Extract the (X, Y) coordinate from the center of the cell holding the provided text.  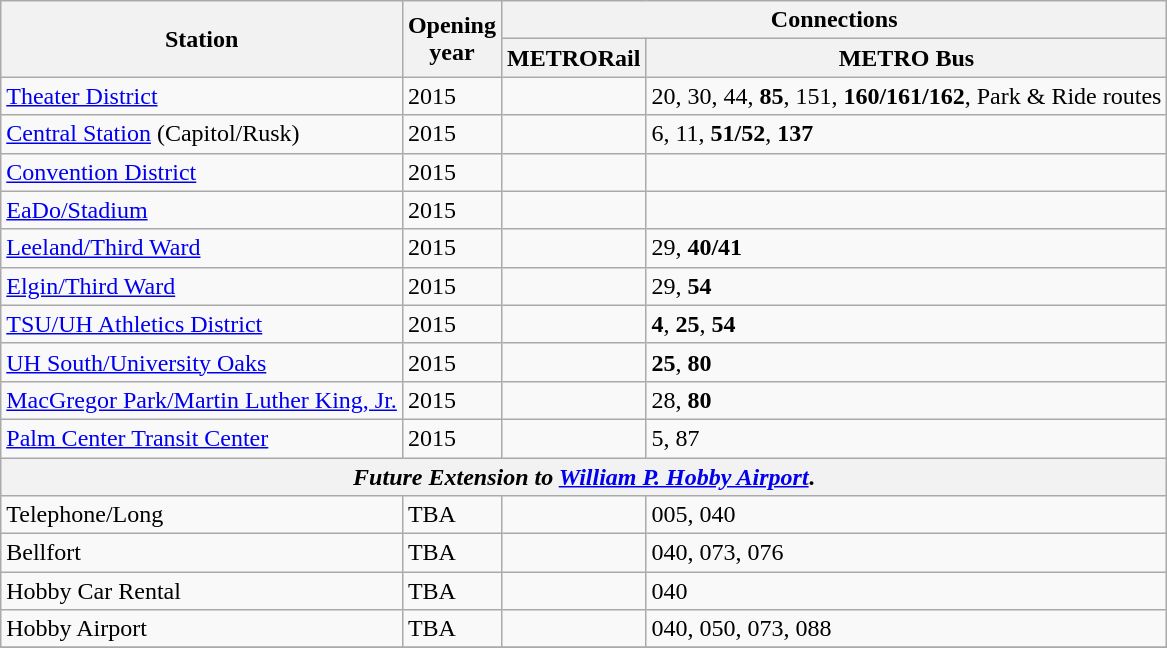
Station (202, 39)
Hobby Airport (202, 629)
EaDo/Stadium (202, 210)
METRO Bus (906, 58)
Telephone/Long (202, 515)
TSU/UH Athletics District (202, 324)
METRORail (573, 58)
Bellfort (202, 553)
5, 87 (906, 438)
Hobby Car Rental (202, 591)
040, 050, 073, 088 (906, 629)
Central Station (Capitol/Rusk) (202, 134)
005, 040 (906, 515)
Connections (834, 20)
29, 40/41 (906, 248)
Future Extension to William P. Hobby Airport. (584, 477)
040, 073, 076 (906, 553)
25, 80 (906, 362)
MacGregor Park/Martin Luther King, Jr. (202, 400)
Convention District (202, 172)
UH South/University Oaks (202, 362)
20, 30, 44, 85, 151, 160/161/162, Park & Ride routes (906, 96)
Openingyear (452, 39)
Elgin/Third Ward (202, 286)
28, 80 (906, 400)
Palm Center Transit Center (202, 438)
Leeland/Third Ward (202, 248)
29, 54 (906, 286)
4, 25, 54 (906, 324)
040 (906, 591)
Theater District (202, 96)
6, 11, 51/52, 137 (906, 134)
